Scan for the cell matching the given text and deliver its [x, y] coordinate at center. 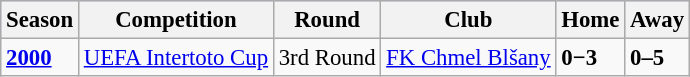
2000 [40, 58]
Home [590, 20]
Club [468, 20]
Away [658, 20]
3rd Round [326, 58]
Season [40, 20]
Competition [176, 20]
0−3 [590, 58]
UEFA Intertoto Cup [176, 58]
0–5 [658, 58]
FK Chmel Blšany [468, 58]
Round [326, 20]
